Pinpoint the cell where the given text exists, returning its [X, Y] midpoint coordinate. 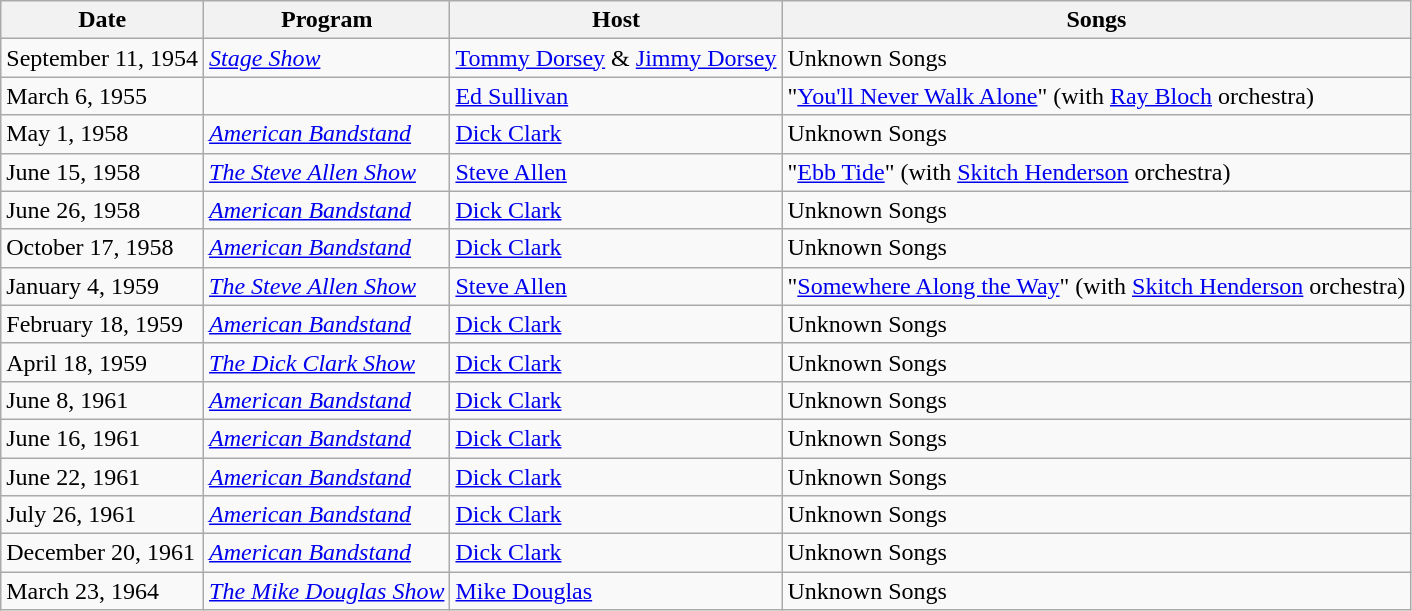
January 4, 1959 [102, 286]
December 20, 1961 [102, 553]
October 17, 1958 [102, 248]
June 15, 1958 [102, 172]
June 16, 1961 [102, 438]
Songs [1096, 20]
Date [102, 20]
March 23, 1964 [102, 591]
"Ebb Tide" (with Skitch Henderson orchestra) [1096, 172]
September 11, 1954 [102, 58]
February 18, 1959 [102, 324]
April 18, 1959 [102, 362]
May 1, 1958 [102, 134]
"You'll Never Walk Alone" (with Ray Bloch orchestra) [1096, 96]
Program [327, 20]
Ed Sullivan [616, 96]
Host [616, 20]
June 26, 1958 [102, 210]
Mike Douglas [616, 591]
The Dick Clark Show [327, 362]
July 26, 1961 [102, 515]
"Somewhere Along the Way" (with Skitch Henderson orchestra) [1096, 286]
June 8, 1961 [102, 400]
March 6, 1955 [102, 96]
June 22, 1961 [102, 477]
Stage Show [327, 58]
Tommy Dorsey & Jimmy Dorsey [616, 58]
The Mike Douglas Show [327, 591]
